Detect which cell encompasses the target text, then output its [X, Y] center coordinate. 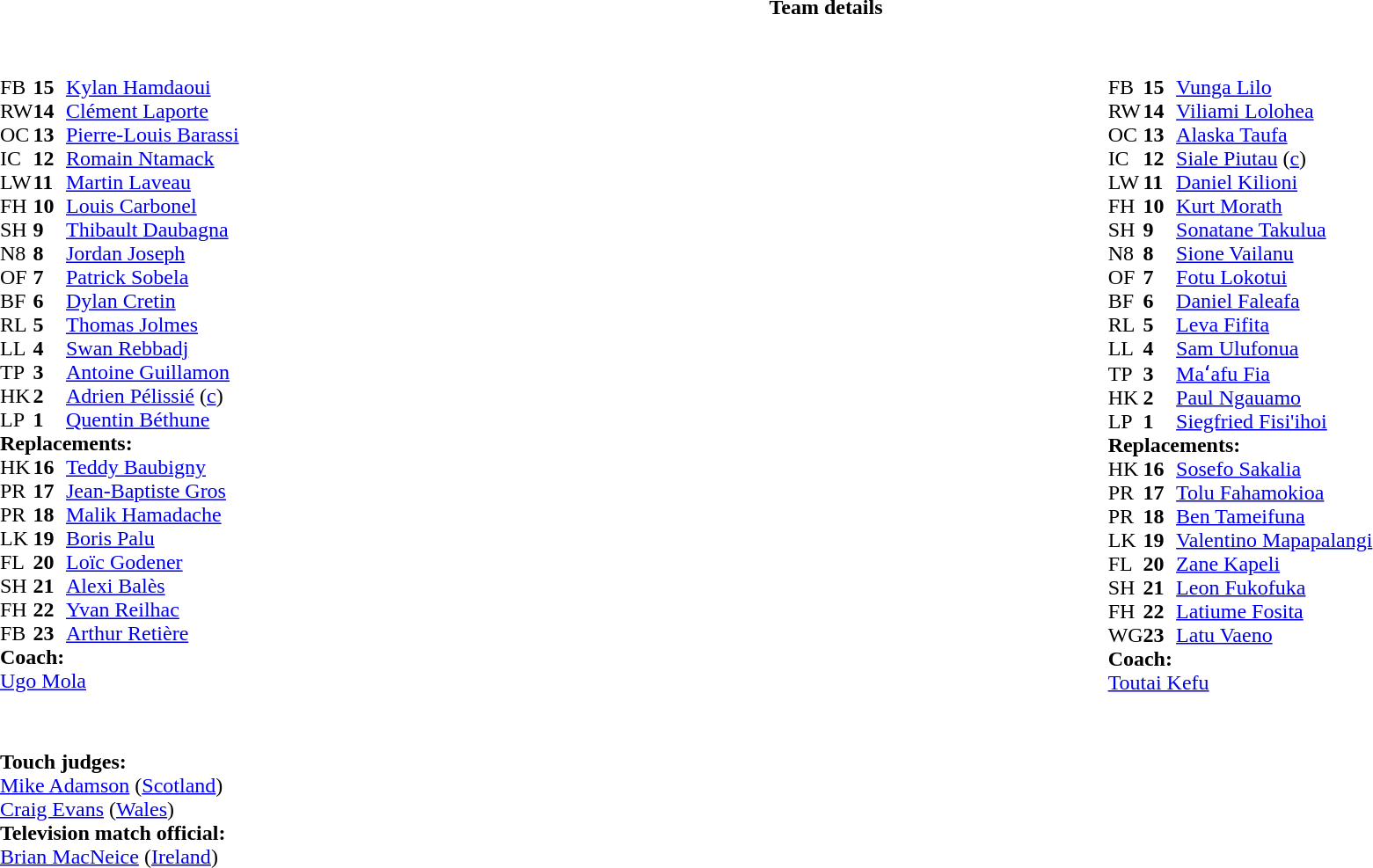
Fotu Lokotui [1274, 278]
Patrick Sobela [153, 278]
Clément Laporte [153, 111]
Siegfried Fisi'ihoi [1274, 422]
Ben Tameifuna [1274, 517]
Adrien Pélissié (c) [153, 396]
Martin Laveau [153, 183]
Teddy Baubigny [153, 468]
Yvan Reilhac [153, 610]
Arthur Retière [153, 633]
Sam Ulufonua [1274, 348]
Valentino Mapapalangi [1274, 540]
Malik Hamadache [153, 515]
Romain Ntamack [153, 158]
Siale Piutau (c) [1274, 158]
Alexi Balès [153, 586]
Kylan Hamdaoui [153, 88]
Louis Carbonel [153, 206]
Kurt Morath [1274, 206]
Zane Kapeli [1274, 565]
Pierre-Louis Barassi [153, 135]
Latiume Fosita [1274, 612]
WG [1126, 635]
Antoine Guillamon [153, 373]
Leon Fukofuka [1274, 587]
Thibault Daubagna [153, 230]
Viliami Lolohea [1274, 111]
Sonatane Takulua [1274, 230]
Jean-Baptiste Gros [153, 491]
Quentin Béthune [153, 420]
Leva Fifita [1274, 325]
Ugo Mola [120, 681]
Jordan Joseph [153, 253]
Boris Palu [153, 538]
Tolu Fahamokioa [1274, 492]
Daniel Kilioni [1274, 183]
Vunga Lilo [1274, 88]
Paul Ngauamo [1274, 398]
Thomas Jolmes [153, 325]
Alaska Taufa [1274, 135]
Toutai Kefu [1240, 682]
Dylan Cretin [153, 301]
Latu Vaeno [1274, 635]
Maʻafu Fia [1274, 373]
Sione Vailanu [1274, 253]
Swan Rebbadj [153, 348]
Sosefo Sakalia [1274, 470]
Daniel Faleafa [1274, 301]
Loïc Godener [153, 563]
